Scan for the cell matching the given text and deliver its (x, y) coordinate at center. 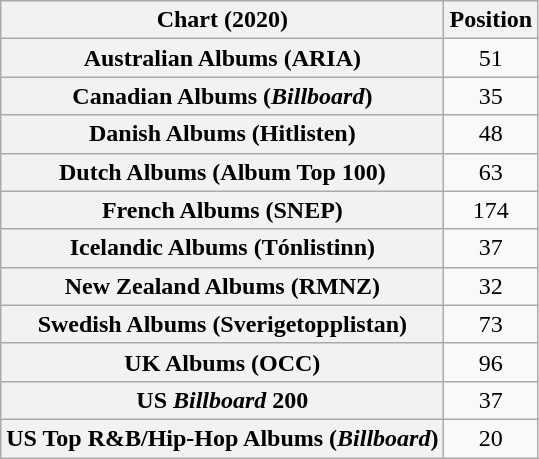
48 (491, 134)
Canadian Albums (Billboard) (222, 96)
French Albums (SNEP) (222, 210)
Australian Albums (ARIA) (222, 58)
Position (491, 20)
Danish Albums (Hitlisten) (222, 134)
Chart (2020) (222, 20)
73 (491, 324)
51 (491, 58)
35 (491, 96)
New Zealand Albums (RMNZ) (222, 286)
UK Albums (OCC) (222, 362)
Icelandic Albums (Tónlistinn) (222, 248)
32 (491, 286)
63 (491, 172)
20 (491, 438)
96 (491, 362)
174 (491, 210)
Dutch Albums (Album Top 100) (222, 172)
Swedish Albums (Sverigetopplistan) (222, 324)
US Top R&B/Hip-Hop Albums (Billboard) (222, 438)
US Billboard 200 (222, 400)
